Output the [x, y] coordinate of the center of the cell containing the given text.  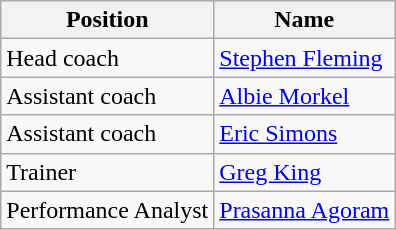
Stephen Fleming [304, 58]
Prasanna Agoram [304, 210]
Trainer [108, 172]
Head coach [108, 58]
Albie Morkel [304, 96]
Eric Simons [304, 134]
Greg King [304, 172]
Name [304, 20]
Performance Analyst [108, 210]
Position [108, 20]
